Return [x, y] of the center of cell containing provided text 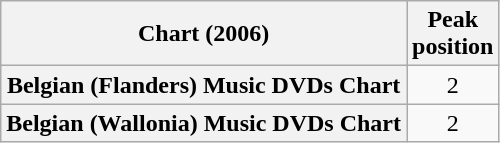
Peakposition [452, 34]
Chart (2006) [204, 34]
Belgian (Wallonia) Music DVDs Chart [204, 123]
Belgian (Flanders) Music DVDs Chart [204, 85]
